Return [X, Y] of the center of cell containing provided text 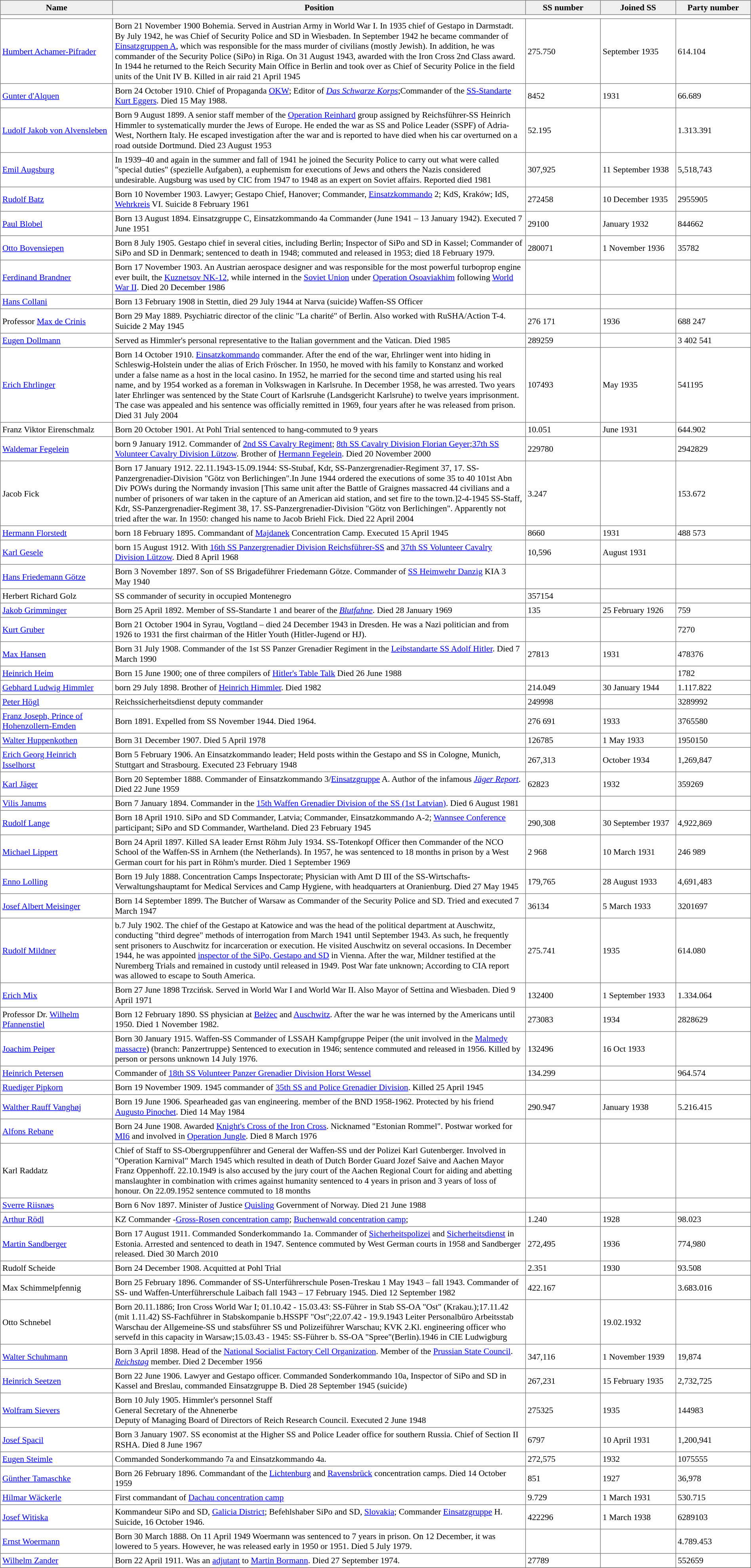
Commanded Sonderkommando 7a and Einsatzkommando 4a. [319, 1459]
Rudolf Batz [57, 199]
1930 [638, 1268]
541195 [713, 385]
Ruediger Pipkorn [57, 1087]
Martin Sandberger [57, 1243]
2 968 [563, 852]
1.117.822 [713, 688]
Joined SS [638, 8]
851 [563, 1478]
1075555 [713, 1459]
Party number [713, 8]
Ernst Woermann [57, 1541]
267,231 [563, 1381]
229780 [563, 449]
9.729 [563, 1497]
3201697 [713, 906]
Otto Schnebel [57, 1322]
Michael Lippert [57, 852]
5,518,743 [713, 170]
688 247 [713, 321]
Wolfram Sievers [57, 1410]
6797 [563, 1440]
Reichssicherheitsdienst deputy commander [319, 702]
179,765 [563, 882]
267,313 [563, 760]
January 1938 [638, 1107]
Sverre Riisnæs [57, 1205]
1 November 1939 [638, 1356]
Peter Högl [57, 702]
246 989 [713, 852]
774,980 [713, 1243]
30 January 1944 [638, 688]
36,978 [713, 1478]
289259 [563, 340]
275.750 [563, 51]
SS commander of security in occupied Montenegro [319, 596]
Professor Max de Crinis [57, 321]
6289103 [713, 1517]
276 171 [563, 321]
Alfons Rebane [57, 1131]
3 402 541 [713, 340]
Herbert Richard Golz [57, 596]
107493 [563, 385]
Waldemar Fegelein [57, 449]
1928 [638, 1219]
born 15 August 1912. With 16th SS Panzergrenadier Division Reichsführer-SS and 37th SS Volunteer Cavalry Division Lützow. Died 8 April 1968 [319, 552]
153.672 [713, 493]
134.299 [563, 1073]
Heinrich Petersen [57, 1073]
359269 [713, 784]
Gebhard Ludwig Himmler [57, 688]
3765580 [713, 721]
Heinrich Heim [57, 673]
3.247 [563, 493]
2,732,725 [713, 1381]
15 February 1935 [638, 1381]
132400 [563, 995]
132496 [563, 1049]
5 March 1933 [638, 906]
Josef Spacil [57, 1440]
1 November 1936 [638, 248]
Emil Augsburg [57, 170]
Born 7 January 1894. Commander in the 15th Waffen Grenadier Division of the SS (1st Latvian). Died 6 August 1981 [319, 803]
Max Schimmelpfennig [57, 1287]
2942829 [713, 449]
2.351 [563, 1268]
Born 19 November 1909. 1945 commander of 35th SS and Police Grenadier Division. Killed 25 April 1945 [319, 1087]
10 December 1935 [638, 199]
Hans Collani [57, 302]
Enno Lolling [57, 882]
10 March 1931 [638, 852]
280071 [563, 248]
27789 [563, 1560]
Born 31 July 1908. Commander of the 1st SS Panzer Grenadier Regiment in the Leibstandarte SS Adolf Hitler. Died 7 March 1990 [319, 654]
29100 [563, 223]
135 [563, 610]
272,495 [563, 1243]
98.023 [713, 1219]
Born 3 November 1897. Son of SS Brigadeführer Friedemann Götze. Commander of SS Heimwehr Danzig KIA 3 May 1940 [319, 577]
27813 [563, 654]
Erich Ehrlinger [57, 385]
September 1935 [638, 51]
7270 [713, 630]
June 1931 [638, 430]
3.683.016 [713, 1287]
126785 [563, 740]
Born 14 September 1899. The Butcher of Warsaw as Commander of the Security Police and SD. Tried and executed 7 March 1947 [319, 906]
Eugen Steimle [57, 1459]
1 March 1931 [638, 1497]
Erich Mix [57, 995]
1927 [638, 1478]
4,691,483 [713, 882]
66.689 [713, 96]
Karl Jäger [57, 784]
30 September 1937 [638, 823]
10 April 1931 [638, 1440]
Arthur Rödl [57, 1219]
844662 [713, 223]
Kurt Gruber [57, 630]
759 [713, 610]
614.080 [713, 951]
Erich Georg Heinrich Isselhorst [57, 760]
964.574 [713, 1073]
Heinrich Seetzen [57, 1381]
16 Oct 1933 [638, 1049]
1 May 1933 [638, 740]
Born 13 February 1908 in Stettin, died 29 July 1944 at Narva (suicide) Waffen-SS Officer [319, 302]
8452 [563, 96]
Gunter d'Alquen [57, 96]
First commandant of Dachau concentration camp [319, 1497]
357154 [563, 596]
Vilis Janums [57, 803]
644.902 [713, 430]
Rudolf Mildner [57, 951]
Born 1891. Expelled from SS November 1944. Died 1964. [319, 721]
Born 29 May 1889. Psychiatric director of the clinic "La charité" of Berlin. Also worked with RuSHA/Action T-4. Suicide 2 May 1945 [319, 321]
Otto Bovensiepen [57, 248]
Born 27 June 1898 Trzcińsk. Served in World War I and World War II. Also Mayor of Settina and Wiesbaden. Died 9 April 1971 [319, 995]
Max Hansen [57, 654]
January 1932 [638, 223]
35782 [713, 248]
Born 31 December 1907. Died 5 April 1978 [319, 740]
290.947 [563, 1107]
Rudolf Scheide [57, 1268]
Günther Tamaschke [57, 1478]
10.051 [563, 430]
276 691 [563, 721]
Born 25 April 1892. Member of SS-Standarte 1 and bearer of the Blutfahne. Died 28 January 1969 [319, 610]
Born 24 October 1910. Chief of Propaganda OKW; Editor of Das Schwarze Korps;Commander of the SS-Standarte Kurt Eggers. Died 15 May 1988. [319, 96]
478376 [713, 654]
11 September 1938 [638, 170]
Born 6 Nov 1897. Minister of Justice Quisling Government of Norway. Died 21 June 1988 [319, 1205]
62823 [563, 784]
552659 [713, 1560]
Walther Rauff Vanghøj [57, 1107]
Wilhelm Zander [57, 1560]
August 1931 [638, 552]
422.167 [563, 1287]
307,925 [563, 170]
Jacob Fick [57, 493]
530.715 [713, 1497]
Ludolf Jakob von Alvensleben [57, 130]
Rudolf Lange [57, 823]
Joachim Peiper [57, 1049]
Born 15 June 1900; one of three compilers of Hitler's Table Talk Died 26 June 1988 [319, 673]
Paul Blobel [57, 223]
3289992 [713, 702]
1 September 1933 [638, 995]
Humbert Achamer-Pifrader [57, 51]
1950150 [713, 740]
1,269,847 [713, 760]
249998 [563, 702]
25 February 1926 [638, 610]
1782 [713, 673]
Hermann Florstedt [57, 533]
Born 20 September 1888. Commander of Einsatzkommando 3/Einsatzgruppe A. Author of the infamous Jäger Report. Died 22 June 1959 [319, 784]
290,308 [563, 823]
2955905 [713, 199]
Born 10 November 1903. Lawyer; Gestapo Chief, Hanover; Commander, Einsatzkommando 2; KdS, Kraków; IdS, Wehrkreis VI. Suicide 8 February 1961 [319, 199]
Hilmar Wäckerle [57, 1497]
2828629 [713, 1020]
Walter Huppenkothen [57, 740]
4,922,869 [713, 823]
144983 [713, 1410]
Jakob Grimminger [57, 610]
36134 [563, 906]
19,874 [713, 1356]
1934 [638, 1020]
May 1935 [638, 385]
422296 [563, 1517]
October 1934 [638, 760]
Professor Dr. Wilhelm Pfannenstiel [57, 1020]
273083 [563, 1020]
10,596 [563, 552]
5.216.415 [713, 1107]
SS number [563, 8]
Born 22 April 1911. Was an adjutant to Martin Bormann. Died 27 September 1974. [319, 1560]
Name [57, 8]
8660 [563, 533]
347,116 [563, 1356]
Eugen Dollmann [57, 340]
Born 26 February 1896. Commandant of the Lichtenburg and Ravensbrück concentration camps. Died 14 October 1959 [319, 1478]
275.741 [563, 951]
Josef Albert Meisinger [57, 906]
272,575 [563, 1459]
214.049 [563, 688]
Served as Himmler's personal representative to the Italian government and the Vatican. Died 1985 [319, 340]
Ferdinand Brandner [57, 277]
28 August 1933 [638, 882]
19.02.1932 [638, 1322]
1933 [638, 721]
52.195 [563, 130]
488 573 [713, 533]
Born 3 January 1907. SS economist at the Higher SS and Police Leader office for southern Russia. Chief of Section II RSHA. Died 8 June 1967 [319, 1440]
Karl Gesele [57, 552]
Kommandeur SiPo and SD, Galicia District; Befehlshaber SiPo and SD, Slovakia; Commander Einsatzgruppe H. Suicide, 16 October 1946. [319, 1517]
1.334.064 [713, 995]
KZ Commander -Gross-Rosen concentration camp; Buchenwald concentration camp; [319, 1219]
Born 20 October 1901. At Pohl Trial sentenced to hang-commuted to 9 years [319, 430]
Karl Raddatz [57, 1171]
Franz Joseph, Prince of Hohenzollern-Emden [57, 721]
Born 19 June 1906. Spearheaded gas van engineering. member of the BND 1958-1962. Protected by his friend Augusto Pinochet. Died 14 May 1984 [319, 1107]
Commander of 18th SS Volunteer Panzer Grenadier Division Horst Wessel [319, 1073]
Franz Viktor Eirenschmalz [57, 430]
1,200,941 [713, 1440]
275325 [563, 1410]
4.789.453 [713, 1541]
born 29 July 1898. Brother of Heinrich Himmler. Died 1982 [319, 688]
1.240 [563, 1219]
born 18 February 1895. Commandant of Majdanek Concentration Camp. Executed 15 April 1945 [319, 533]
Walter Schuhmann [57, 1356]
93.508 [713, 1268]
Position [319, 8]
Born 13 August 1894. Einsatzgruppe C, Einsatzkommando 4a Commander (June 1941 – 13 January 1942). Executed 7 June 1951 [319, 223]
614.104 [713, 51]
Hans Friedemann Götze [57, 577]
1.313.391 [713, 130]
Born 12 February 1890. SS physician at Bełżec and Auschwitz. After the war he was interned by the Americans until 1950. Died 1 November 1982. [319, 1020]
272458 [563, 199]
Born 24 December 1908. Acquitted at Pohl Trial [319, 1268]
Josef Witiska [57, 1517]
1 March 1938 [638, 1517]
